Return [X, Y] of the center of cell containing provided text 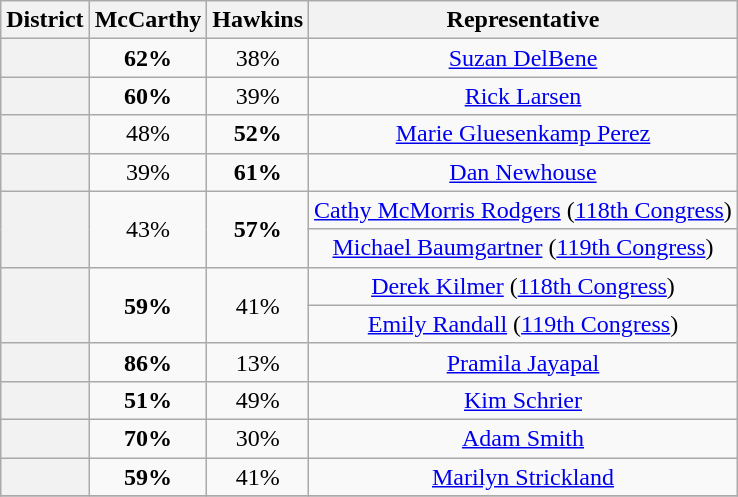
38% [258, 58]
Representative [524, 20]
48% [148, 134]
McCarthy [148, 20]
District [45, 20]
Dan Newhouse [524, 172]
Marie Gluesenkamp Perez [524, 134]
52% [258, 134]
61% [258, 172]
Pramila Jayapal [524, 362]
49% [258, 400]
Marilyn Strickland [524, 477]
Michael Baumgartner (119th Congress) [524, 248]
Suzan DelBene [524, 58]
Derek Kilmer (118th Congress) [524, 286]
62% [148, 58]
43% [148, 229]
Emily Randall (119th Congress) [524, 324]
51% [148, 400]
86% [148, 362]
60% [148, 96]
Hawkins [258, 20]
Kim Schrier [524, 400]
57% [258, 229]
13% [258, 362]
Cathy McMorris Rodgers (118th Congress) [524, 210]
Adam Smith [524, 438]
30% [258, 438]
Rick Larsen [524, 96]
70% [148, 438]
